Determine the [X, Y] coordinate at the center of the cell enclosing the given text.  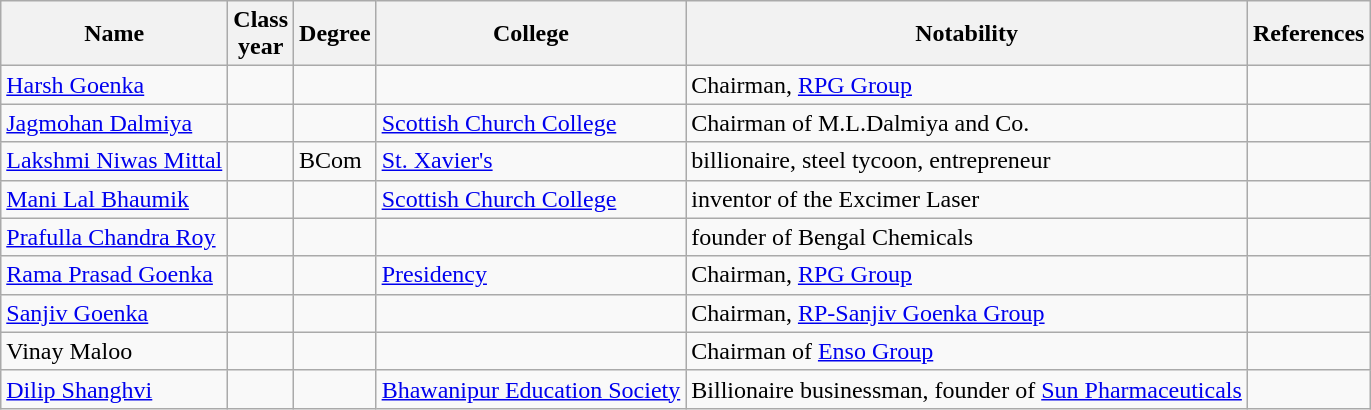
Bhawanipur Education Society [531, 389]
Presidency [531, 275]
Name [114, 34]
Sanjiv Goenka [114, 313]
Notability [967, 34]
References [1308, 34]
inventor of the Excimer Laser [967, 199]
founder of Bengal Chemicals [967, 237]
Billionaire businessman, founder of Sun Pharmaceuticals [967, 389]
Dilip Shanghvi [114, 389]
Lakshmi Niwas Mittal [114, 161]
Degree [336, 34]
Jagmohan Dalmiya [114, 123]
Classyear [261, 34]
Chairman, RP-Sanjiv Goenka Group [967, 313]
BCom [336, 161]
billionaire, steel tycoon, entrepreneur [967, 161]
Chairman of M.L.Dalmiya and Co. [967, 123]
Chairman of Enso Group [967, 351]
Mani Lal Bhaumik [114, 199]
Vinay Maloo [114, 351]
St. Xavier's [531, 161]
Prafulla Chandra Roy [114, 237]
Rama Prasad Goenka [114, 275]
College [531, 34]
Harsh Goenka [114, 85]
